Detect which cell encompasses the target text, then output its [X, Y] center coordinate. 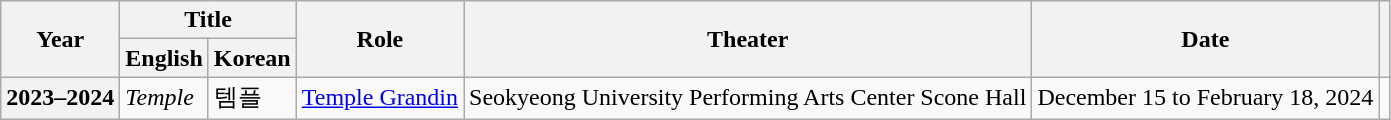
Temple Grandin [380, 98]
Role [380, 39]
Date [1206, 39]
2023–2024 [60, 98]
December 15 to February 18, 2024 [1206, 98]
Year [60, 39]
Korean [252, 58]
Temple [164, 98]
템플 [252, 98]
Theater [748, 39]
Title [208, 20]
English [164, 58]
Seokyeong University Performing Arts Center Scone Hall [748, 98]
